Search for the cell housing the specified text and yield its [X, Y] center coordinate. 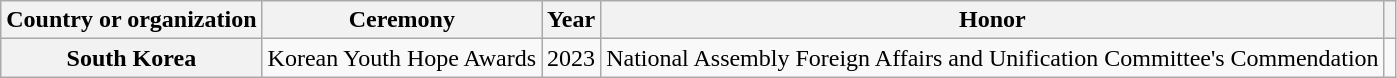
Korean Youth Hope Awards [402, 58]
2023 [572, 58]
Country or organization [132, 20]
National Assembly Foreign Affairs and Unification Committee's Commendation [993, 58]
Ceremony [402, 20]
South Korea [132, 58]
Year [572, 20]
Honor [993, 20]
